Pinpoint the cell where the given text exists, returning its [x, y] midpoint coordinate. 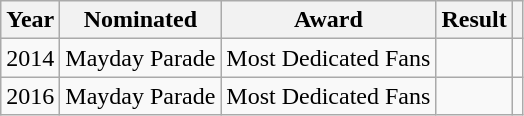
Nominated [140, 20]
2016 [30, 96]
Award [328, 20]
Result [474, 20]
Year [30, 20]
2014 [30, 58]
